Capture the cell that displays the provided text and extract its (X, Y) central coordinate. 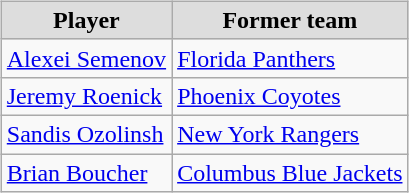
Columbus Blue Jackets (290, 173)
Alexei Semenov (86, 58)
Phoenix Coyotes (290, 96)
Brian Boucher (86, 173)
Jeremy Roenick (86, 96)
Florida Panthers (290, 58)
New York Rangers (290, 134)
Player (86, 20)
Former team (290, 20)
Sandis Ozolinsh (86, 134)
